Capture the cell that displays the provided text and extract its (X, Y) central coordinate. 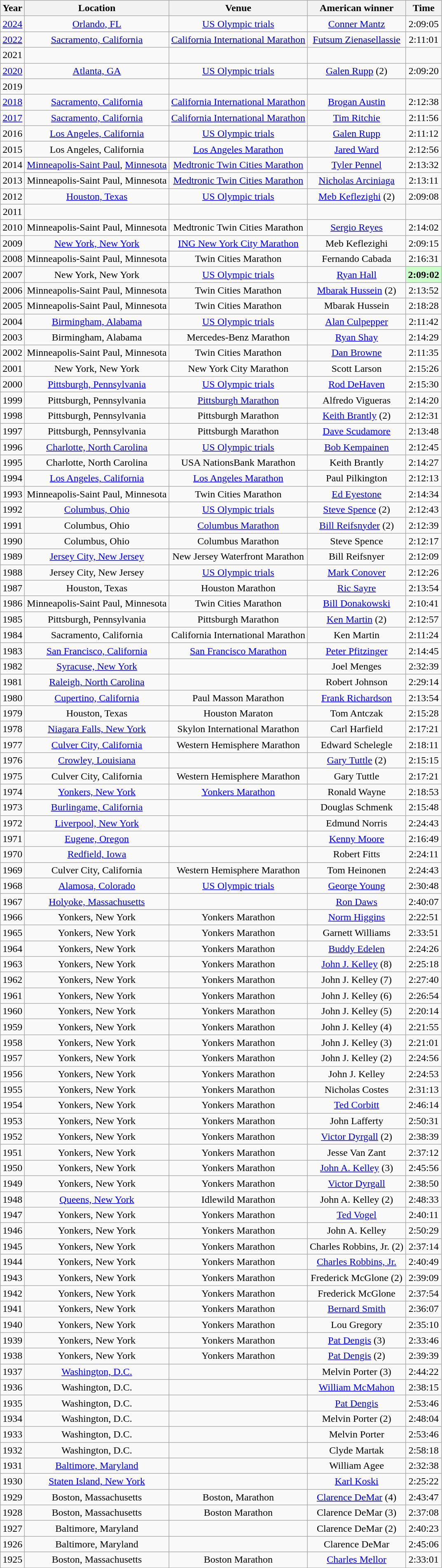
Sergio Reyes (356, 228)
1931 (12, 1466)
Norm Higgins (356, 917)
Edward Schelegle (356, 745)
San Francisco, California (97, 651)
Edmund Norris (356, 823)
Redfield, Iowa (97, 854)
1941 (12, 1309)
Ronald Wayne (356, 792)
Ryan Hall (356, 275)
2:12:26 (423, 572)
Skylon International Marathon (238, 729)
1955 (12, 1090)
2010 (12, 228)
2:37:12 (423, 1152)
2013 (12, 180)
2018 (12, 102)
2:14:34 (423, 494)
Bill Reifsnyder (2) (356, 525)
1982 (12, 666)
2008 (12, 259)
2:31:13 (423, 1090)
1997 (12, 431)
William Agee (356, 1466)
Garnett Williams (356, 933)
2:21:01 (423, 1043)
2:09:08 (423, 196)
John A. Kelley (2) (356, 1199)
Pat Dengis (356, 1403)
1991 (12, 525)
2000 (12, 384)
2:12:09 (423, 557)
2:15:30 (423, 384)
1968 (12, 886)
1930 (12, 1482)
1964 (12, 948)
1978 (12, 729)
1969 (12, 870)
Pat Dengis (3) (356, 1340)
Meb Keflezighi (2) (356, 196)
Pat Dengis (2) (356, 1356)
1983 (12, 651)
2:58:18 (423, 1450)
2:13:48 (423, 431)
2:33:01 (423, 1560)
John J. Kelley (5) (356, 1011)
2:48:33 (423, 1199)
2:45:06 (423, 1544)
1944 (12, 1262)
2:40:23 (423, 1528)
Dan Browne (356, 353)
Paul Masson Marathon (238, 698)
John Lafferty (356, 1121)
Ted Vogel (356, 1215)
Charles Mellor (356, 1560)
2012 (12, 196)
2:13:32 (423, 165)
2:24:53 (423, 1074)
2:14:02 (423, 228)
San Francisco Marathon (238, 651)
1980 (12, 698)
2:15:28 (423, 714)
2014 (12, 165)
Nicholas Costes (356, 1090)
Mbarak Hussein (2) (356, 290)
Steve Spence (356, 541)
Clarence DeMar (356, 1544)
John J. Kelley (7) (356, 980)
John J. Kelley (4) (356, 1027)
1973 (12, 807)
2003 (12, 337)
1975 (12, 776)
Bill Reifsnyer (356, 557)
1970 (12, 854)
2009 (12, 243)
2:11:01 (423, 40)
1984 (12, 635)
2:22:51 (423, 917)
Clyde Martak (356, 1450)
Victor Dyrgall (2) (356, 1136)
Melvin Porter (3) (356, 1372)
2:18:28 (423, 306)
2:12:57 (423, 619)
1954 (12, 1105)
2:14:20 (423, 400)
Frank Richardson (356, 698)
1965 (12, 933)
Raleigh, North Carolina (97, 682)
2:12:56 (423, 149)
John A. Kelley (3) (356, 1168)
2:39:09 (423, 1278)
1956 (12, 1074)
2:38:50 (423, 1183)
1953 (12, 1121)
1988 (12, 572)
Ted Corbitt (356, 1105)
1935 (12, 1403)
2:14:29 (423, 337)
1986 (12, 604)
2:30:48 (423, 886)
John A. Kelley (356, 1231)
1949 (12, 1183)
2:38:15 (423, 1387)
Ed Eyestone (356, 494)
1998 (12, 415)
1994 (12, 478)
2006 (12, 290)
1939 (12, 1340)
1962 (12, 980)
USA NationsBank Marathon (238, 463)
John J. Kelley (8) (356, 964)
Ken Martin (356, 635)
2:13:11 (423, 180)
Futsum Zienasellassie (356, 40)
Niagara Falls, New York (97, 729)
1977 (12, 745)
1966 (12, 917)
2:25:22 (423, 1482)
Melvin Porter (356, 1434)
Ken Martin (2) (356, 619)
1959 (12, 1027)
1940 (12, 1325)
1948 (12, 1199)
Kenny Moore (356, 839)
Tyler Pennel (356, 165)
2:32:39 (423, 666)
2:38:39 (423, 1136)
2:43:47 (423, 1497)
Clarence DeMar (4) (356, 1497)
2:24:26 (423, 948)
2:40:11 (423, 1215)
2:16:49 (423, 839)
2011 (12, 212)
2:11:42 (423, 322)
2:12:38 (423, 102)
Brogan Austin (356, 102)
2001 (12, 369)
Meb Keflezighi (356, 243)
Venue (238, 8)
Syracuse, New York (97, 666)
Time (423, 8)
Staten Island, New York (97, 1482)
2:33:46 (423, 1340)
Gary Tuttle (356, 776)
Clarence DeMar (2) (356, 1528)
Conner Mantz (356, 24)
Nicholas Arciniaga (356, 180)
1934 (12, 1419)
Boston, Marathon (238, 1497)
ING New York City Marathon (238, 243)
Ron Daws (356, 901)
1996 (12, 447)
Steve Spence (2) (356, 510)
Charles Robbins, Jr. (356, 1262)
2004 (12, 322)
Jared Ward (356, 149)
1957 (12, 1058)
John J. Kelley (356, 1074)
2:20:14 (423, 1011)
1981 (12, 682)
2:16:31 (423, 259)
2:40:49 (423, 1262)
Rod DeHaven (356, 384)
1932 (12, 1450)
2:46:14 (423, 1105)
1951 (12, 1152)
1971 (12, 839)
2007 (12, 275)
Holyoke, Massachusetts (97, 901)
2:15:48 (423, 807)
Idlewild Marathon (238, 1199)
Crowley, Louisiana (97, 761)
Mercedes-Benz Marathon (238, 337)
Tim Ritchie (356, 118)
2:37:08 (423, 1513)
2002 (12, 353)
2:09:02 (423, 275)
George Young (356, 886)
Fernando Cabada (356, 259)
Frederick McGlone (356, 1293)
Queens, New York (97, 1199)
2:29:14 (423, 682)
1926 (12, 1544)
2:12:43 (423, 510)
2:12:17 (423, 541)
New York City Marathon (238, 369)
Charles Robbins, Jr. (2) (356, 1246)
1992 (12, 510)
2:50:29 (423, 1231)
2005 (12, 306)
1927 (12, 1528)
2:11:12 (423, 133)
1950 (12, 1168)
Tom Heinonen (356, 870)
John J. Kelley (2) (356, 1058)
2:32:38 (423, 1466)
2:36:07 (423, 1309)
1976 (12, 761)
2:35:10 (423, 1325)
Buddy Edelen (356, 948)
2:45:56 (423, 1168)
Karl Koski (356, 1482)
2:12:31 (423, 415)
Atlanta, GA (97, 71)
Frederick McGlone (2) (356, 1278)
2016 (12, 133)
1938 (12, 1356)
1929 (12, 1497)
2:37:54 (423, 1293)
1942 (12, 1293)
2:12:45 (423, 447)
2:09:20 (423, 71)
2:13:52 (423, 290)
2:18:53 (423, 792)
1943 (12, 1278)
2:11:35 (423, 353)
1961 (12, 996)
Peter Pfitzinger (356, 651)
2:48:04 (423, 1419)
1990 (12, 541)
2:18:11 (423, 745)
2024 (12, 24)
Dave Scudamore (356, 431)
Keith Brantly (356, 463)
Carl Harfield (356, 729)
2:27:40 (423, 980)
2:33:51 (423, 933)
1963 (12, 964)
1979 (12, 714)
1960 (12, 1011)
Ryan Shay (356, 337)
1999 (12, 400)
2021 (12, 55)
1945 (12, 1246)
2:11:56 (423, 118)
1947 (12, 1215)
Mbarak Hussein (356, 306)
2:50:31 (423, 1121)
Galen Rupp (356, 133)
2:15:15 (423, 761)
2:21:55 (423, 1027)
Ric Sayre (356, 588)
1995 (12, 463)
2:15:26 (423, 369)
1985 (12, 619)
Robert Fitts (356, 854)
Orlando, FL (97, 24)
Houston Marathon (238, 588)
2:10:41 (423, 604)
2019 (12, 86)
2:40:07 (423, 901)
2:37:14 (423, 1246)
Lou Gregory (356, 1325)
2022 (12, 40)
2:09:15 (423, 243)
Year (12, 8)
Melvin Porter (2) (356, 1419)
1933 (12, 1434)
Bernard Smith (356, 1309)
1967 (12, 901)
Bob Kempainen (356, 447)
1946 (12, 1231)
2020 (12, 71)
2:24:56 (423, 1058)
Tom Antczak (356, 714)
Location (97, 8)
Gary Tuttle (2) (356, 761)
1974 (12, 792)
Alan Culpepper (356, 322)
1987 (12, 588)
2015 (12, 149)
Jesse Van Zant (356, 1152)
Bill Donakowski (356, 604)
2:25:18 (423, 964)
Paul Pilkington (356, 478)
John J. Kelley (3) (356, 1043)
Keith Brantly (2) (356, 415)
Scott Larson (356, 369)
Eugene, Oregon (97, 839)
John J. Kelley (6) (356, 996)
2:11:24 (423, 635)
Burlingame, California (97, 807)
1972 (12, 823)
Alfredo Vigueras (356, 400)
Douglas Schmenk (356, 807)
Houston Maraton (238, 714)
2:14:27 (423, 463)
2:12:39 (423, 525)
1937 (12, 1372)
Joel Menges (356, 666)
2:24:11 (423, 854)
Victor Dyrgall (356, 1183)
2:09:05 (423, 24)
2017 (12, 118)
Alamosa, Colorado (97, 886)
2:26:54 (423, 996)
2:14:45 (423, 651)
1958 (12, 1043)
1936 (12, 1387)
1993 (12, 494)
American winner (356, 8)
Clarence DeMar (3) (356, 1513)
1928 (12, 1513)
2:12:13 (423, 478)
New Jersey Waterfront Marathon (238, 557)
1925 (12, 1560)
Liverpool, New York (97, 823)
2:44:22 (423, 1372)
Galen Rupp (2) (356, 71)
2:39:39 (423, 1356)
1952 (12, 1136)
Mark Conover (356, 572)
1989 (12, 557)
Cupertino, California (97, 698)
William McMahon (356, 1387)
Robert Johnson (356, 682)
